Capture the cell that displays the provided text and extract its [x, y] central coordinate. 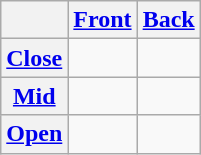
Back [168, 20]
Front [102, 20]
Close [34, 58]
Open [34, 134]
Mid [34, 96]
